Extract the [x, y] coordinate from the center of the cell holding the provided text.  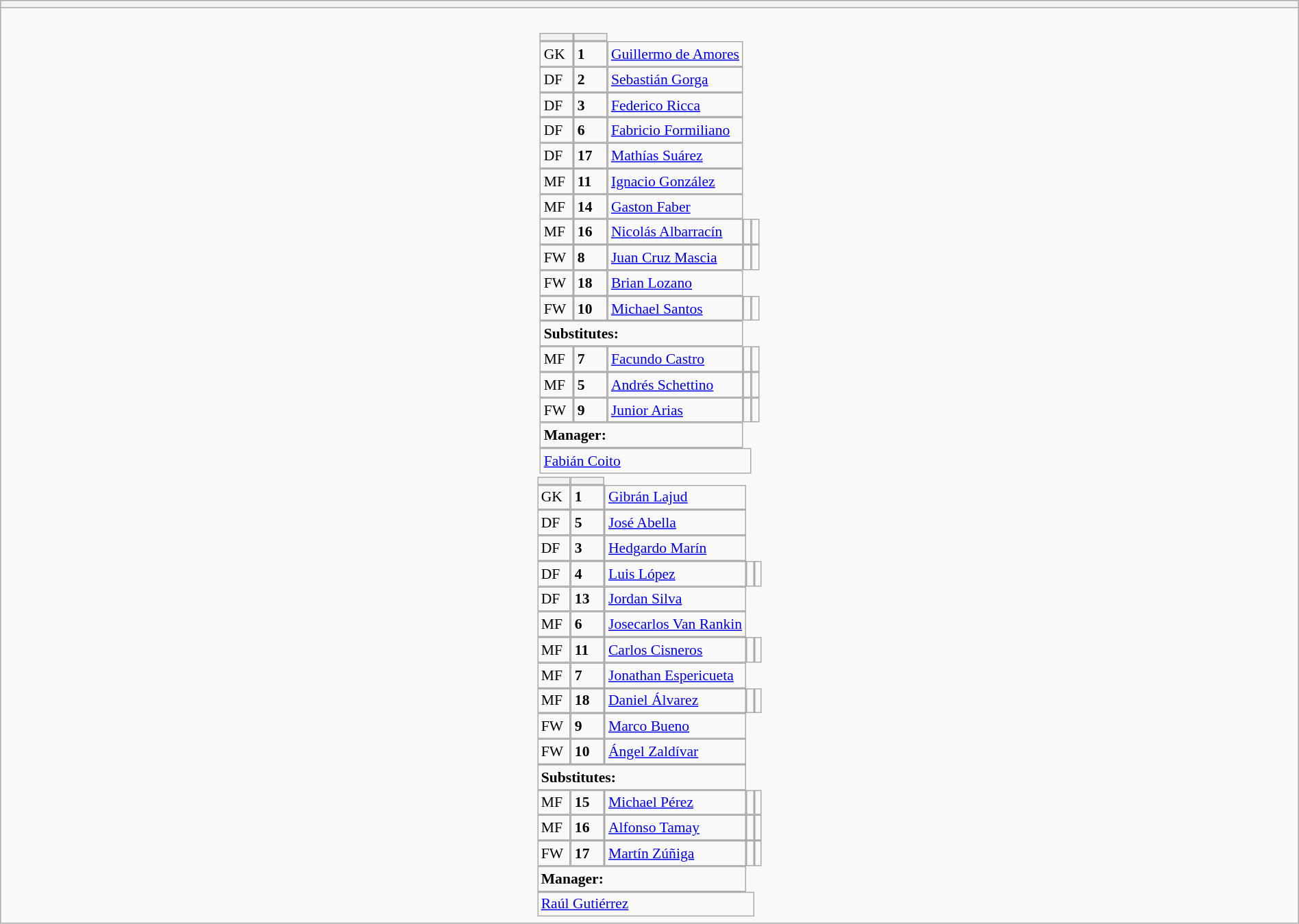
Alfonso Tamay [676, 827]
Martín Zúñiga [676, 853]
13 [588, 599]
2 [591, 79]
Facundo Castro [676, 359]
José Abella [676, 522]
Gaston Faber [676, 207]
Carlos Cisneros [676, 649]
8 [591, 258]
Hedgardo Marín [676, 548]
Guillermo de Amores [676, 53]
Jonathan Espericueta [676, 675]
Sebastián Gorga [676, 79]
Nicolás Albarracín [676, 232]
Brian Lozano [676, 282]
Junior Arias [676, 410]
Daniel Álvarez [676, 700]
Luis López [676, 574]
Federico Ricca [676, 105]
Mathías Suárez [676, 156]
Fabricio Formiliano [676, 130]
Andrés Schettino [676, 385]
15 [588, 803]
Ángel Zaldívar [676, 752]
Fabián Coito [645, 460]
14 [591, 207]
Juan Cruz Mascia [676, 258]
4 [588, 574]
Michael Santos [676, 308]
Raúl Gutiérrez [645, 904]
Michael Pérez [676, 803]
Ignacio González [676, 181]
Jordan Silva [676, 599]
Josecarlos Van Rankin [676, 625]
Marco Bueno [676, 726]
Gibrán Lajud [676, 497]
